Locate the cell with the specified text and output its [X, Y] center coordinate. 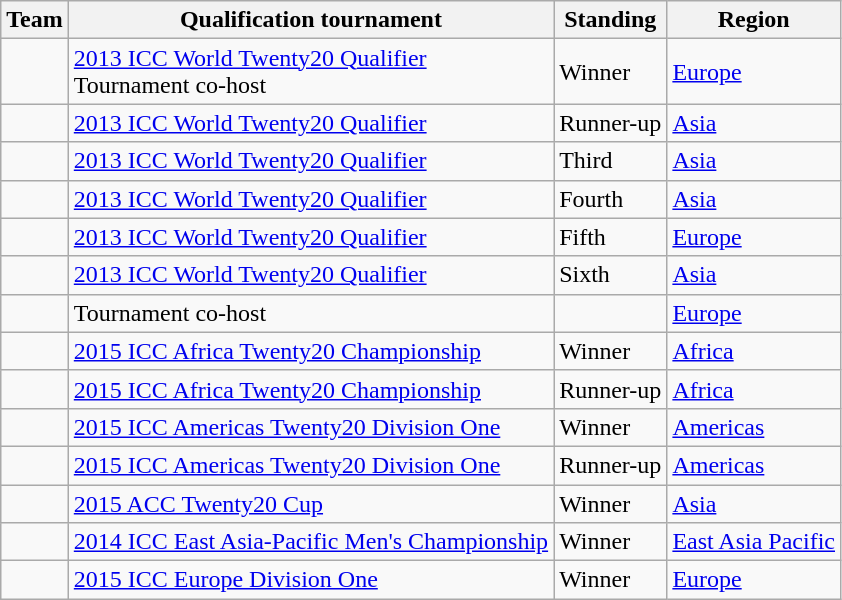
Sixth [610, 275]
East Asia Pacific [754, 542]
Fourth [610, 199]
Tournament co-host [310, 313]
2013 ICC World Twenty20 Qualifier Tournament co-host [310, 72]
2015 ACC Twenty20 Cup [310, 503]
Third [610, 161]
Qualification tournament [310, 20]
Standing [610, 20]
2015 ICC Europe Division One [310, 580]
Region [754, 20]
Team [35, 20]
Fifth [610, 237]
2014 ICC East Asia-Pacific Men's Championship [310, 542]
